Pinpoint the cell where the given text exists, returning its [X, Y] midpoint coordinate. 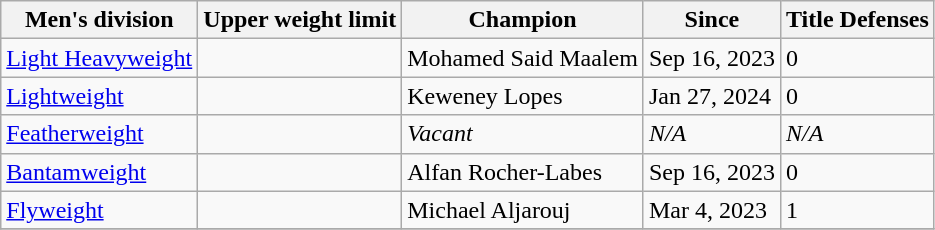
Champion [523, 20]
1 [857, 210]
Mohamed Said Maalem [523, 58]
Jan 27, 2024 [712, 96]
Men's division [100, 20]
Flyweight [100, 210]
Keweney Lopes [523, 96]
Mar 4, 2023 [712, 210]
Bantamweight [100, 172]
Alfan Rocher-Labes [523, 172]
Featherweight [100, 134]
Title Defenses [857, 20]
Since [712, 20]
Michael Aljarouj [523, 210]
Vacant [523, 134]
Upper weight limit [300, 20]
Light Heavyweight [100, 58]
Lightweight [100, 96]
